Output the [x, y] coordinate of the center of the cell containing the given text.  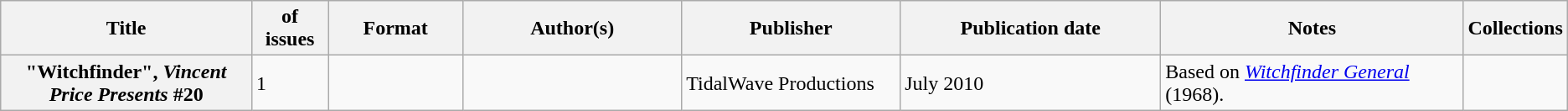
Publication date [1030, 29]
1 [290, 82]
Collections [1515, 29]
Title [126, 29]
of issues [290, 29]
July 2010 [1030, 82]
Notes [1312, 29]
Publisher [791, 29]
"Witchfinder", Vincent Price Presents #20 [126, 82]
TidalWave Productions [791, 82]
Based on Witchfinder General (1968). [1312, 82]
Format [395, 29]
Author(s) [573, 29]
